Determine the [X, Y] coordinate at the center of the cell enclosing the given text.  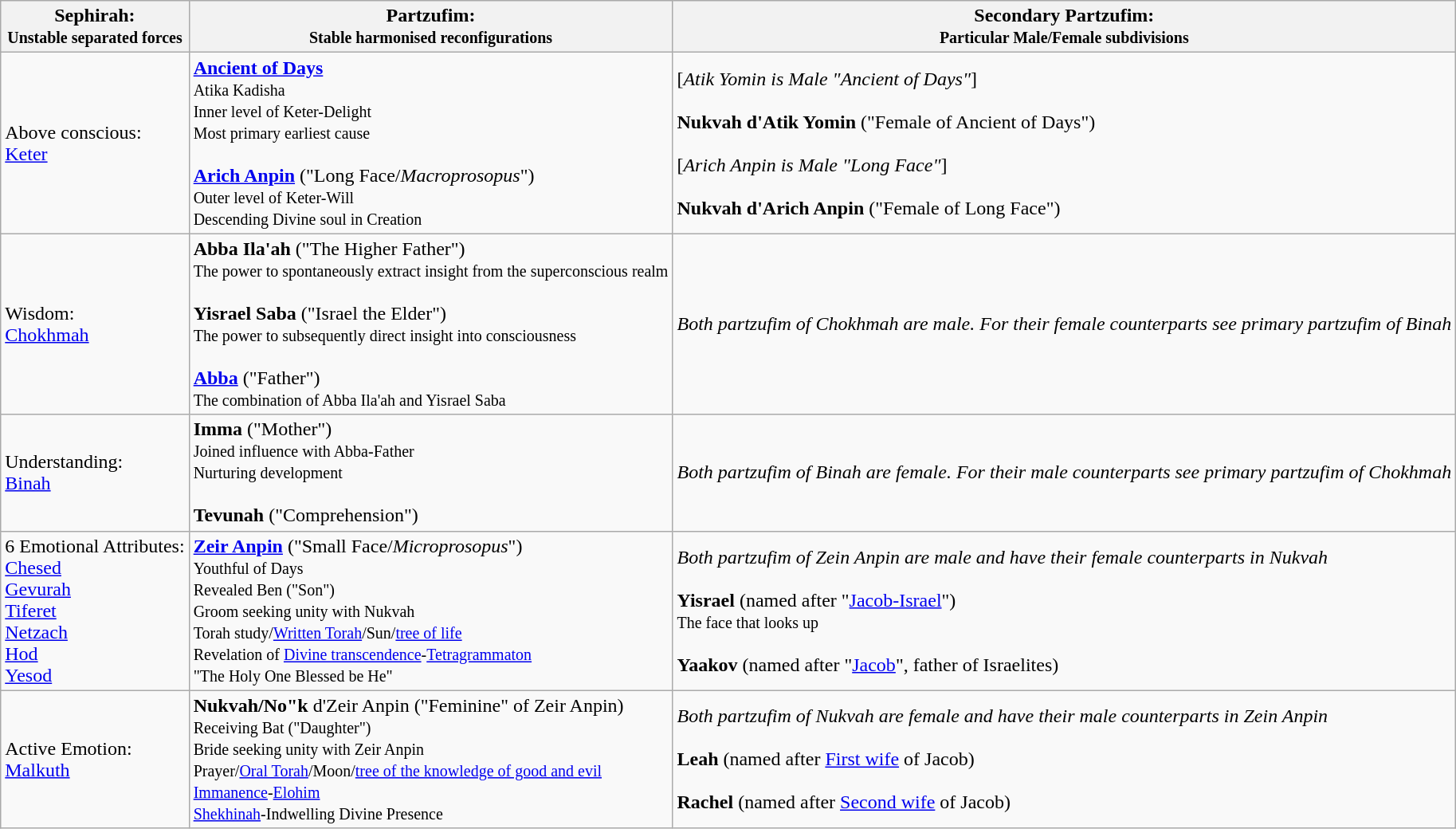
6 Emotional Attributes:ChesedGevurahTiferetNetzachHodYesod [95, 611]
Above conscious:Keter [95, 143]
Both partzufim of Binah are female. For their male counterparts see primary partzufim of Chokhmah [1065, 473]
Active Emotion:Malkuth [95, 759]
Sephirah:Unstable separated forces [95, 27]
Partzufim:Stable harmonised reconfigurations [430, 27]
Secondary Partzufim:Particular Male/Female subdivisions [1065, 27]
Imma ("Mother")Joined influence with Abba-FatherNurturing developmentTevunah ("Comprehension") [430, 473]
Understanding:Binah [95, 473]
Wisdom:Chokhmah [95, 324]
Both partzufim of Chokhmah are male. For their female counterparts see primary partzufim of Binah [1065, 324]
